Return the (x, y) coordinate for the center point of the cell that contains the specified text.  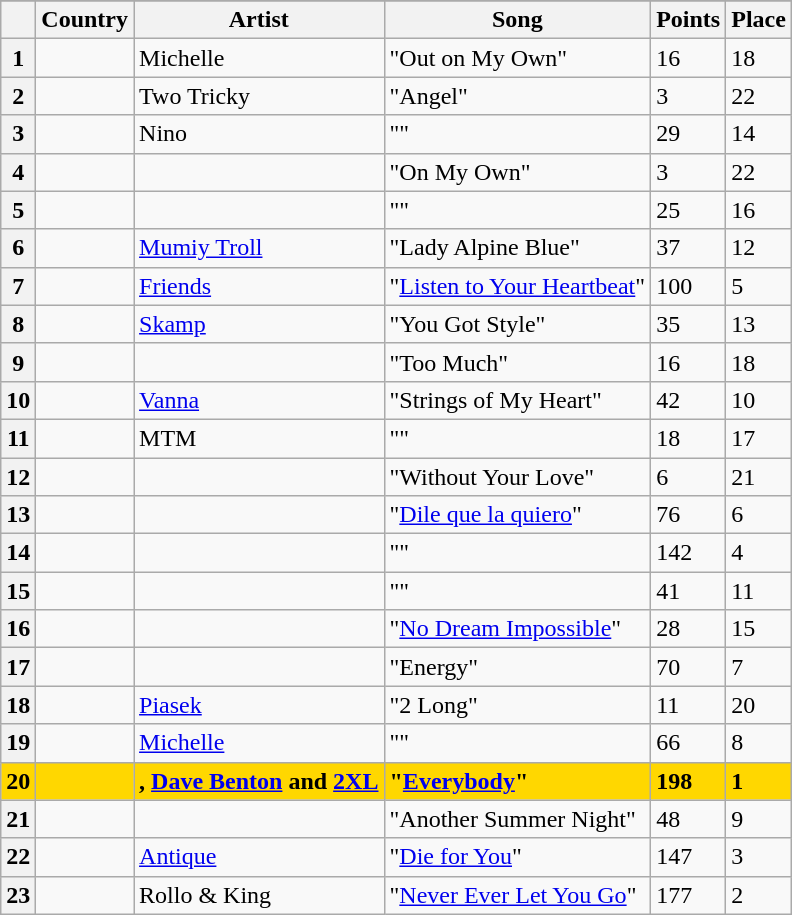
Artist (259, 20)
"Listen to Your Heartbeat" (518, 286)
Rollo & King (259, 895)
23 (18, 895)
25 (688, 210)
"No Dream Impossible" (518, 629)
Two Tricky (259, 96)
"Dile que la quiero" (518, 515)
48 (688, 819)
35 (688, 324)
, Dave Benton and 2XL (259, 781)
142 (688, 553)
41 (688, 591)
Nino (259, 134)
MTM (259, 438)
Skamp (259, 324)
Points (688, 20)
Antique (259, 857)
42 (688, 400)
147 (688, 857)
"Another Summer Night" (518, 819)
Mumiy Troll (259, 248)
"Without Your Love" (518, 477)
"Never Ever Let You Go" (518, 895)
"Too Much" (518, 362)
"2 Long" (518, 705)
"On My Own" (518, 172)
Song (518, 20)
Vanna (259, 400)
Piasek (259, 705)
"Out on My Own" (518, 58)
37 (688, 248)
"Everybody" (518, 781)
"Energy" (518, 667)
76 (688, 515)
198 (688, 781)
Country (85, 20)
66 (688, 743)
70 (688, 667)
177 (688, 895)
"Lady Alpine Blue" (518, 248)
29 (688, 134)
Place (759, 20)
19 (18, 743)
28 (688, 629)
"You Got Style" (518, 324)
"Strings of My Heart" (518, 400)
100 (688, 286)
Friends (259, 286)
"Angel" (518, 96)
"Die for You" (518, 857)
